Return the (X, Y) coordinate for the center point of the cell that contains the specified text.  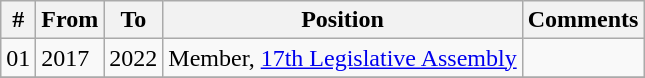
2022 (134, 58)
To (134, 20)
Member, 17th Legislative Assembly (342, 58)
2017 (70, 58)
Comments (583, 20)
From (70, 20)
Position (342, 20)
01 (18, 58)
# (18, 20)
